Return the [x, y] coordinate for the center point of the cell that contains the specified text.  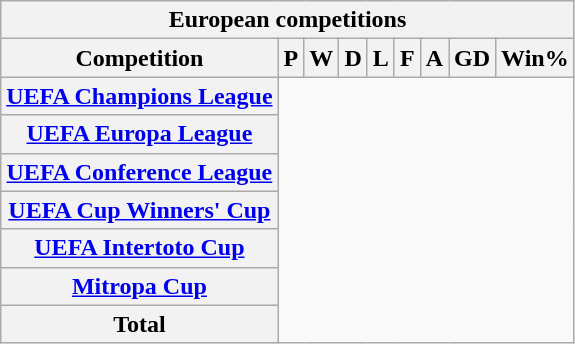
UEFA Champions League [140, 96]
Win% [536, 58]
GD [472, 58]
UEFA Cup Winners' Cup [140, 210]
Competition [140, 58]
A [434, 58]
Total [140, 324]
F [407, 58]
D [353, 58]
W [322, 58]
L [380, 58]
Mitropa Cup [140, 286]
European competitions [288, 20]
UEFA Conference League [140, 172]
P [291, 58]
UEFA Intertoto Cup [140, 248]
UEFA Europa League [140, 134]
